Return (x, y) of the center of cell containing provided text 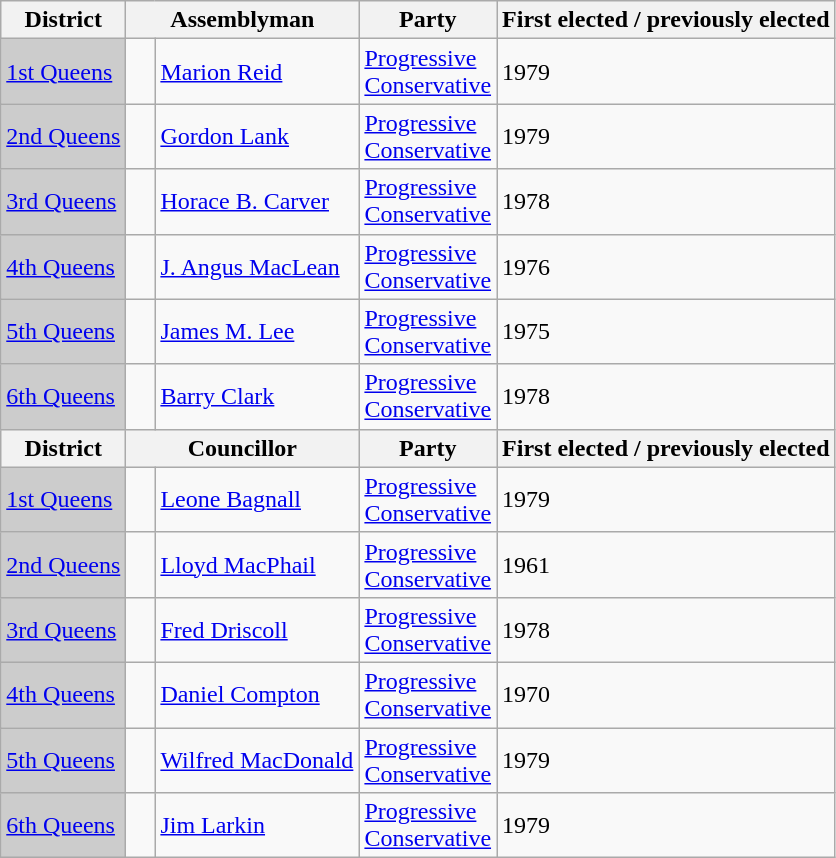
Lloyd MacPhail (257, 564)
Councillor (242, 448)
James M. Lee (257, 332)
Gordon Lank (257, 136)
1976 (666, 266)
1961 (666, 564)
Horace B. Carver (257, 202)
1975 (666, 332)
1970 (666, 694)
Daniel Compton (257, 694)
Assemblyman (242, 20)
Barry Clark (257, 396)
Leone Bagnall (257, 500)
Wilfred MacDonald (257, 760)
Marion Reid (257, 72)
Jim Larkin (257, 826)
Fred Driscoll (257, 630)
J. Angus MacLean (257, 266)
